Find where the given text appears and provide that cell's center as [X, Y] coordinate. 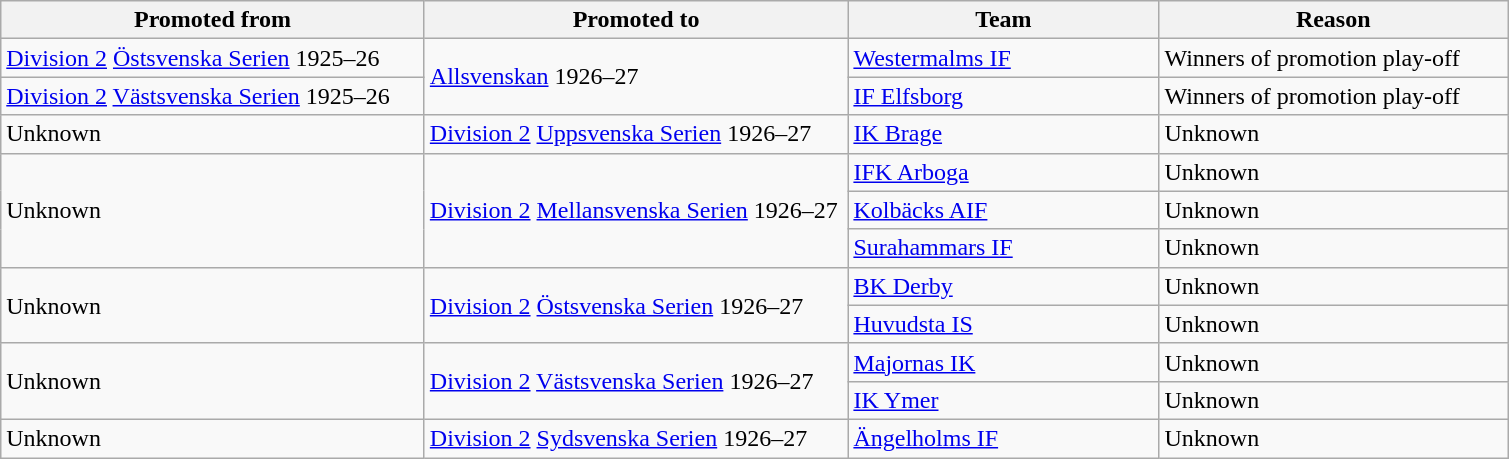
Division 2 Mellansvenska Serien 1926–27 [636, 210]
Ängelholms IF [1004, 438]
Majornas IK [1004, 362]
Surahammars IF [1004, 248]
Kolbäcks AIF [1004, 210]
Division 2 Uppsvenska Serien 1926–27 [636, 134]
IFK Arboga [1004, 172]
Reason [1334, 20]
Huvudsta IS [1004, 324]
Westermalms IF [1004, 58]
IK Brage [1004, 134]
Promoted to [636, 20]
Division 2 Östsvenska Serien 1926–27 [636, 305]
Division 2 Östsvenska Serien 1925–26 [213, 58]
Division 2 Västsvenska Serien 1925–26 [213, 96]
Team [1004, 20]
Promoted from [213, 20]
Allsvenskan 1926–27 [636, 77]
IK Ymer [1004, 400]
IF Elfsborg [1004, 96]
BK Derby [1004, 286]
Division 2 Västsvenska Serien 1926–27 [636, 381]
Division 2 Sydsvenska Serien 1926–27 [636, 438]
